Capture the cell that displays the provided text and extract its (X, Y) central coordinate. 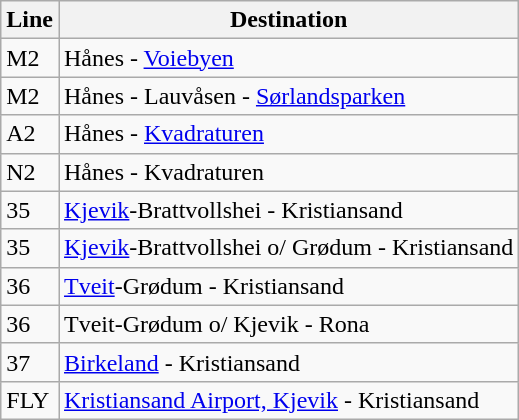
Birkeland - Kristiansand (288, 362)
Kristiansand Airport, Kjevik - Kristiansand (288, 400)
A2 (30, 134)
Line (30, 20)
Tveit-Grødum o/ Kjevik - Rona (288, 324)
Kjevik-Brattvollshei o/ Grødum - Kristiansand (288, 248)
37 (30, 362)
FLY (30, 400)
Hånes - Lauvåsen - Sørlandsparken (288, 96)
Tveit-Grødum - Kristiansand (288, 286)
N2 (30, 172)
Destination (288, 20)
Kjevik-Brattvollshei - Kristiansand (288, 210)
Hånes - Voiebyen (288, 58)
